Locate the cell with the specified text and output its [X, Y] center coordinate. 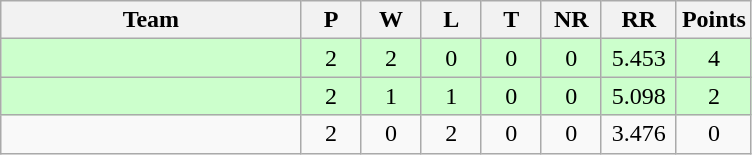
3.476 [638, 134]
RR [638, 20]
5.453 [638, 58]
5.098 [638, 96]
NR [571, 20]
Team [151, 20]
W [391, 20]
P [331, 20]
T [511, 20]
Points [714, 20]
L [451, 20]
4 [714, 58]
